Output the (x, y) coordinate of the center of the cell containing the given text.  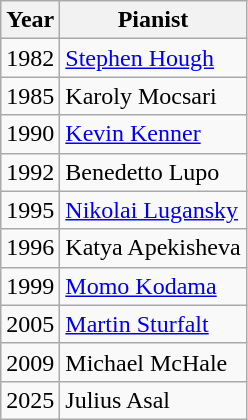
Stephen Hough (153, 58)
Year (30, 20)
Julius Asal (153, 400)
1999 (30, 286)
Michael McHale (153, 362)
Benedetto Lupo (153, 172)
1995 (30, 210)
1992 (30, 172)
Karoly Mocsari (153, 96)
2005 (30, 324)
Pianist (153, 20)
1990 (30, 134)
Momo Kodama (153, 286)
2009 (30, 362)
2025 (30, 400)
Martin Sturfalt (153, 324)
Katya Apekisheva (153, 248)
1985 (30, 96)
1996 (30, 248)
Nikolai Lugansky (153, 210)
Kevin Kenner (153, 134)
1982 (30, 58)
